Extract the (X, Y) coordinate from the center of the cell holding the provided text.  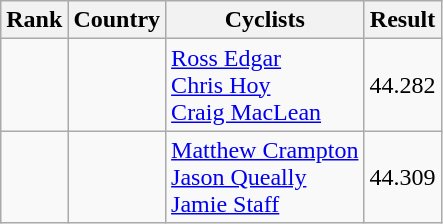
Ross EdgarChris HoyCraig MacLean (265, 85)
Result (402, 20)
44.282 (402, 85)
Matthew CramptonJason QueallyJamie Staff (265, 177)
Country (117, 20)
44.309 (402, 177)
Rank (34, 20)
Cyclists (265, 20)
